Return [X, Y] of the center of cell containing provided text 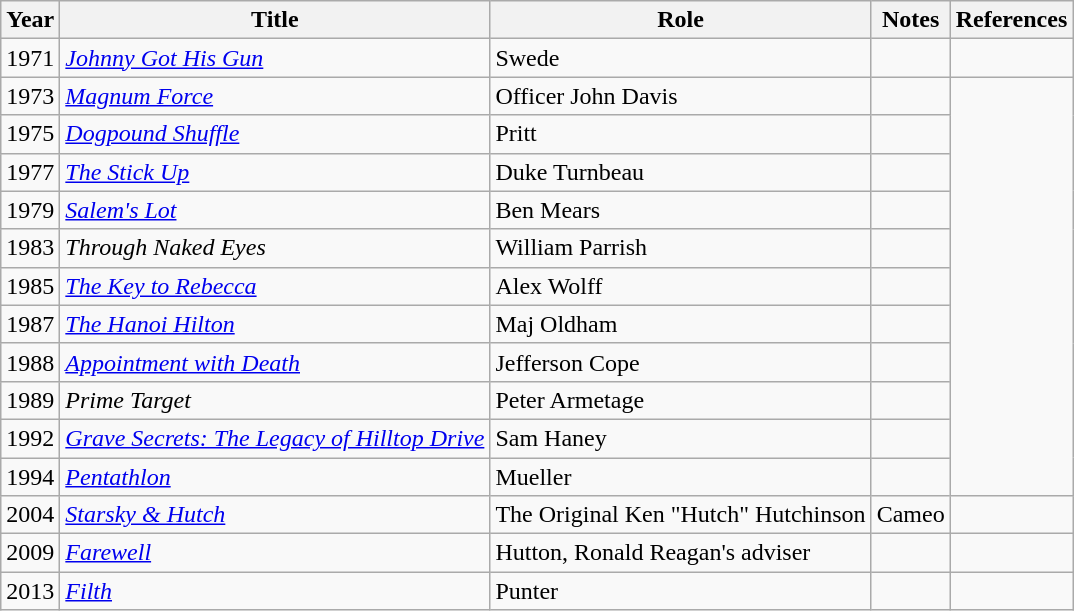
Appointment with Death [275, 362]
Alex Wolff [680, 286]
1989 [30, 400]
Magnum Force [275, 96]
Filth [275, 591]
Hutton, Ronald Reagan's adviser [680, 553]
1979 [30, 210]
Swede [680, 58]
The Hanoi Hilton [275, 324]
Pentathlon [275, 477]
1977 [30, 172]
Jefferson Cope [680, 362]
1971 [30, 58]
Officer John Davis [680, 96]
Starsky & Hutch [275, 515]
Farewell [275, 553]
Dogpound Shuffle [275, 134]
Peter Armetage [680, 400]
Year [30, 20]
Punter [680, 591]
Maj Oldham [680, 324]
Duke Turnbeau [680, 172]
References [1012, 20]
Notes [910, 20]
2004 [30, 515]
1983 [30, 248]
Grave Secrets: The Legacy of Hilltop Drive [275, 438]
1994 [30, 477]
Through Naked Eyes [275, 248]
Role [680, 20]
The Key to Rebecca [275, 286]
Pritt [680, 134]
1992 [30, 438]
William Parrish [680, 248]
Title [275, 20]
Salem's Lot [275, 210]
2009 [30, 553]
Ben Mears [680, 210]
1985 [30, 286]
Johnny Got His Gun [275, 58]
1975 [30, 134]
The Original Ken "Hutch" Hutchinson [680, 515]
1988 [30, 362]
Mueller [680, 477]
Sam Haney [680, 438]
1973 [30, 96]
The Stick Up [275, 172]
Cameo [910, 515]
2013 [30, 591]
Prime Target [275, 400]
1987 [30, 324]
